Output the (x, y) coordinate of the center of the cell containing the given text.  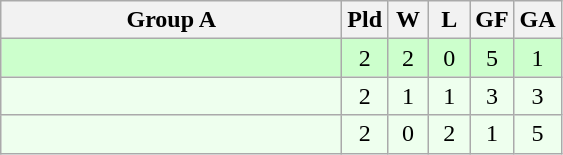
Group A (172, 20)
W (408, 20)
GF (492, 20)
Pld (365, 20)
L (450, 20)
GA (538, 20)
